Scan for the cell matching the given text and deliver its (X, Y) coordinate at center. 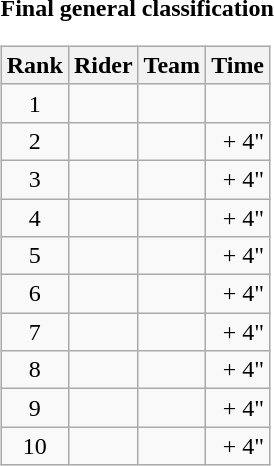
Team (172, 65)
10 (34, 446)
Rank (34, 65)
Time (238, 65)
5 (34, 256)
9 (34, 408)
6 (34, 294)
1 (34, 103)
3 (34, 179)
Rider (103, 65)
4 (34, 217)
2 (34, 141)
8 (34, 370)
7 (34, 332)
